Capture the cell that displays the provided text and extract its (x, y) central coordinate. 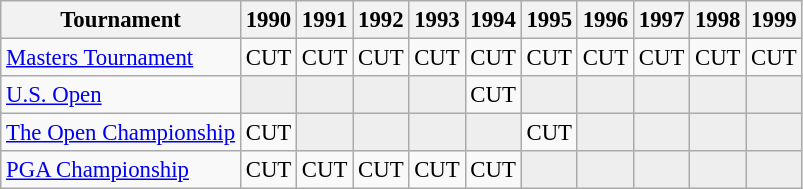
1997 (661, 20)
1994 (493, 20)
Masters Tournament (121, 58)
1993 (437, 20)
The Open Championship (121, 133)
1991 (325, 20)
1998 (718, 20)
PGA Championship (121, 170)
U.S. Open (121, 95)
1995 (549, 20)
Tournament (121, 20)
1992 (381, 20)
1996 (605, 20)
1990 (268, 20)
1999 (774, 20)
